Return the (X, Y) coordinate for the center point of the cell that contains the specified text.  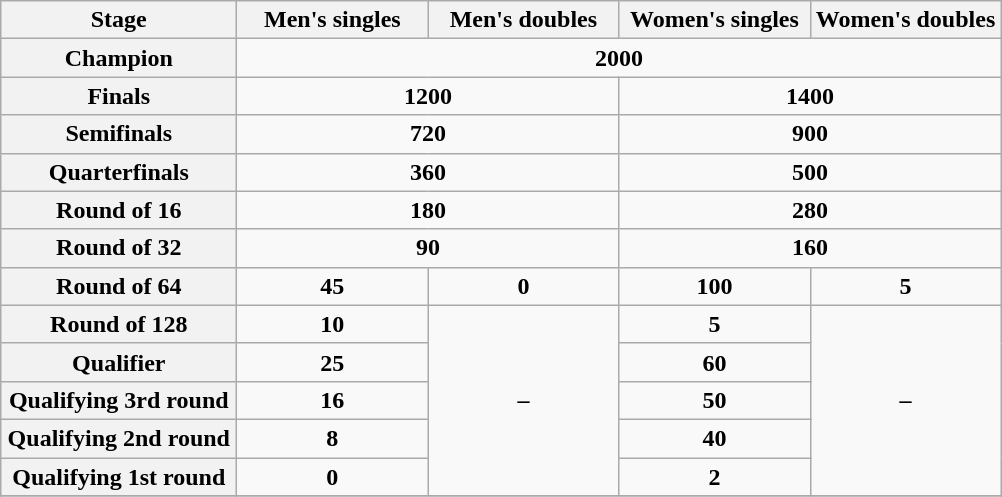
45 (332, 286)
Women's doubles (906, 20)
8 (332, 438)
Men's doubles (524, 20)
720 (428, 134)
360 (428, 172)
25 (332, 362)
60 (714, 362)
Round of 64 (119, 286)
Quarterfinals (119, 172)
180 (428, 210)
40 (714, 438)
1200 (428, 96)
16 (332, 400)
Qualifying 1st round (119, 477)
Men's singles (332, 20)
Women's singles (714, 20)
500 (810, 172)
280 (810, 210)
90 (428, 248)
50 (714, 400)
Champion (119, 58)
Qualifier (119, 362)
Round of 16 (119, 210)
1400 (810, 96)
Round of 32 (119, 248)
Stage (119, 20)
Semifinals (119, 134)
2000 (619, 58)
2 (714, 477)
900 (810, 134)
10 (332, 324)
Finals (119, 96)
100 (714, 286)
160 (810, 248)
Round of 128 (119, 324)
Qualifying 2nd round (119, 438)
Qualifying 3rd round (119, 400)
